Search for the cell housing the specified text and yield its (x, y) center coordinate. 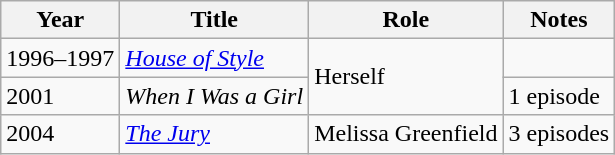
House of Style (214, 58)
When I Was a Girl (214, 96)
Title (214, 20)
Herself (406, 77)
1 episode (559, 96)
3 episodes (559, 134)
Melissa Greenfield (406, 134)
2001 (60, 96)
The Jury (214, 134)
Notes (559, 20)
2004 (60, 134)
1996–1997 (60, 58)
Role (406, 20)
Year (60, 20)
